Locate the cell with the specified text and output its (x, y) center coordinate. 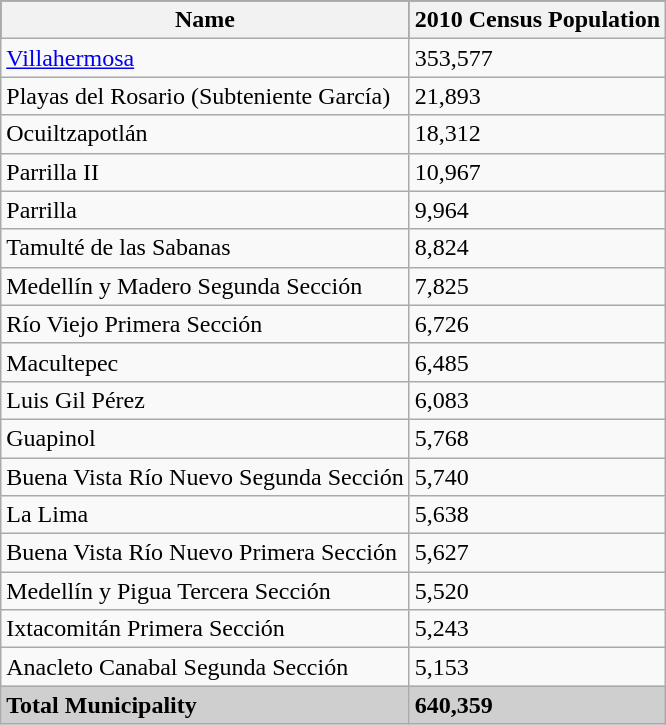
Guapinol (205, 438)
Tamulté de las Sabanas (205, 248)
Total Municipality (205, 705)
5,638 (537, 515)
10,967 (537, 172)
5,520 (537, 591)
9,964 (537, 210)
2010 Census Population (537, 20)
8,824 (537, 248)
21,893 (537, 96)
Villahermosa (205, 58)
5,627 (537, 553)
Parrilla (205, 210)
5,243 (537, 629)
5,153 (537, 667)
6,083 (537, 400)
353,577 (537, 58)
6,726 (537, 324)
Medellín y Pigua Tercera Sección (205, 591)
La Lima (205, 515)
Name (205, 20)
Río Viejo Primera Sección (205, 324)
Macultepec (205, 362)
5,740 (537, 477)
Parrilla II (205, 172)
Buena Vista Río Nuevo Primera Sección (205, 553)
6,485 (537, 362)
Anacleto Canabal Segunda Sección (205, 667)
5,768 (537, 438)
640,359 (537, 705)
18,312 (537, 134)
7,825 (537, 286)
Ixtacomitán Primera Sección (205, 629)
Medellín y Madero Segunda Sección (205, 286)
Luis Gil Pérez (205, 400)
Buena Vista Río Nuevo Segunda Sección (205, 477)
Ocuiltzapotlán (205, 134)
Playas del Rosario (Subteniente García) (205, 96)
